Scan for the cell matching the given text and deliver its (X, Y) coordinate at center. 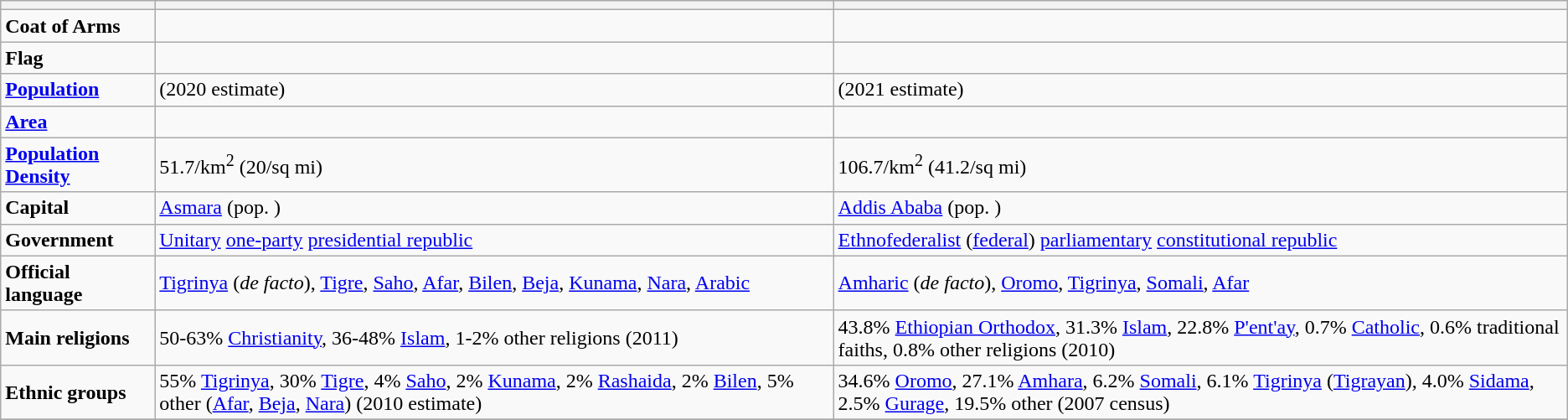
(2021 estimate) (1200, 90)
Flag (78, 58)
51.7/km2 (20/sq mi) (494, 164)
106.7/km2 (41.2/sq mi) (1200, 164)
Ethnic groups (78, 392)
Population Density (78, 164)
Capital (78, 208)
(2020 estimate) (494, 90)
Area (78, 122)
Population (78, 90)
Coat of Arms (78, 26)
55% Tigrinya, 30% Tigre, 4% Saho, 2% Kunama, 2% Rashaida, 2% Bilen, 5% other (Afar, Beja, Nara) (2010 estimate) (494, 392)
34.6% Oromo, 27.1% Amhara, 6.2% Somali, 6.1% Tigrinya (Tigrayan), 4.0% Sidama, 2.5% Gurage, 19.5% other (2007 census) (1200, 392)
Amharic (de facto), Oromo, Tigrinya, Somali, Afar (1200, 283)
Tigrinya (de facto), Tigre, Saho, Afar, Bilen, Beja, Kunama, Nara, Arabic (494, 283)
Asmara (pop. ) (494, 208)
Main religions (78, 337)
Unitary one-party presidential republic (494, 240)
Official language (78, 283)
43.8% Ethiopian Orthodox, 31.3% Islam, 22.8% P'ent'ay, 0.7% Catholic, 0.6% traditional faiths, 0.8% other religions (2010) (1200, 337)
50-63% Christianity, 36-48% Islam, 1-2% other religions (2011) (494, 337)
Addis Ababa (pop. ) (1200, 208)
Government (78, 240)
Ethnofederalist (federal) parliamentary constitutional republic (1200, 240)
